Extract the [X, Y] coordinate from the center of the cell holding the provided text.  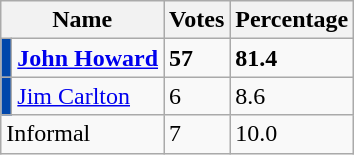
Jim Carlton [88, 96]
8.6 [292, 96]
Votes [197, 20]
81.4 [292, 58]
Percentage [292, 20]
57 [197, 58]
6 [197, 96]
John Howard [88, 58]
Name [82, 20]
7 [197, 134]
10.0 [292, 134]
Informal [82, 134]
